Return the [x, y] coordinate for the center point of the cell that contains the specified text.  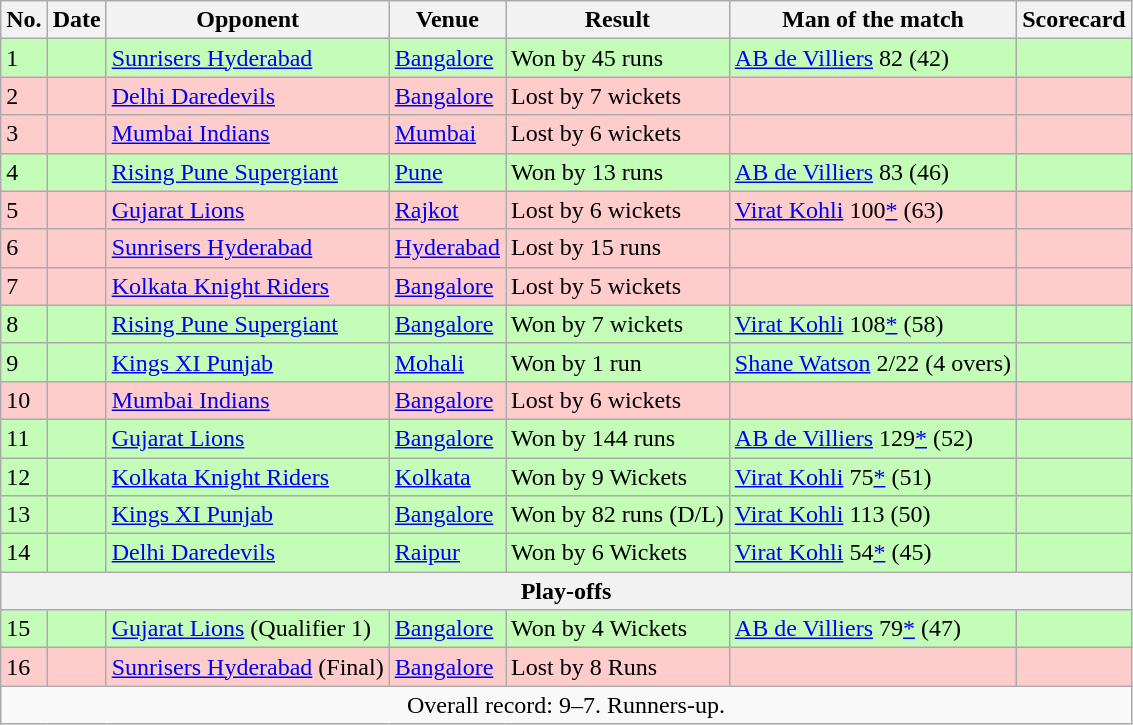
Lost by 15 runs [618, 248]
Pune [447, 172]
Mumbai [447, 134]
13 [24, 515]
Won by 144 runs [618, 438]
Won by 82 runs (D/L) [618, 515]
Won by 13 runs [618, 172]
Hyderabad [447, 248]
8 [24, 324]
2 [24, 96]
AB de Villiers 79* (47) [872, 629]
Kolkata [447, 477]
Virat Kohli 75* (51) [872, 477]
Virat Kohli 54* (45) [872, 553]
5 [24, 210]
Opponent [248, 20]
Rajkot [447, 210]
AB de Villiers 129* (52) [872, 438]
14 [24, 553]
12 [24, 477]
Raipur [447, 553]
Won by 1 run [618, 362]
Virat Kohli 108* (58) [872, 324]
Virat Kohli 113 (50) [872, 515]
Won by 9 Wickets [618, 477]
AB de Villiers 83 (46) [872, 172]
Won by 6 Wickets [618, 553]
Won by 4 Wickets [618, 629]
6 [24, 248]
Result [618, 20]
AB de Villiers 82 (42) [872, 58]
4 [24, 172]
Man of the match [872, 20]
Gujarat Lions (Qualifier 1) [248, 629]
16 [24, 667]
Venue [447, 20]
3 [24, 134]
No. [24, 20]
Won by 7 wickets [618, 324]
Scorecard [1074, 20]
Lost by 5 wickets [618, 286]
10 [24, 400]
Overall record: 9–7. Runners-up. [566, 705]
15 [24, 629]
Play-offs [566, 591]
Shane Watson 2/22 (4 overs) [872, 362]
7 [24, 286]
1 [24, 58]
Virat Kohli 100* (63) [872, 210]
9 [24, 362]
Lost by 7 wickets [618, 96]
Won by 45 runs [618, 58]
Mohali [447, 362]
Lost by 8 Runs [618, 667]
11 [24, 438]
Sunrisers Hyderabad (Final) [248, 667]
Date [76, 20]
